Pinpoint the cell where the given text exists, returning its [x, y] midpoint coordinate. 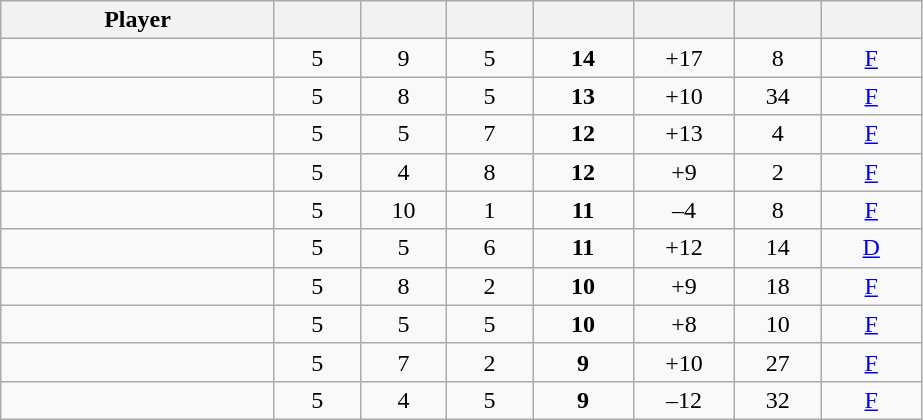
6 [489, 248]
32 [778, 400]
D [872, 248]
13 [582, 96]
+17 [684, 58]
18 [778, 286]
27 [778, 362]
Player [138, 20]
–4 [684, 210]
–12 [684, 400]
1 [489, 210]
+13 [684, 134]
+12 [684, 248]
+8 [684, 324]
34 [778, 96]
